Extract the [X, Y] coordinate from the center of the cell holding the provided text.  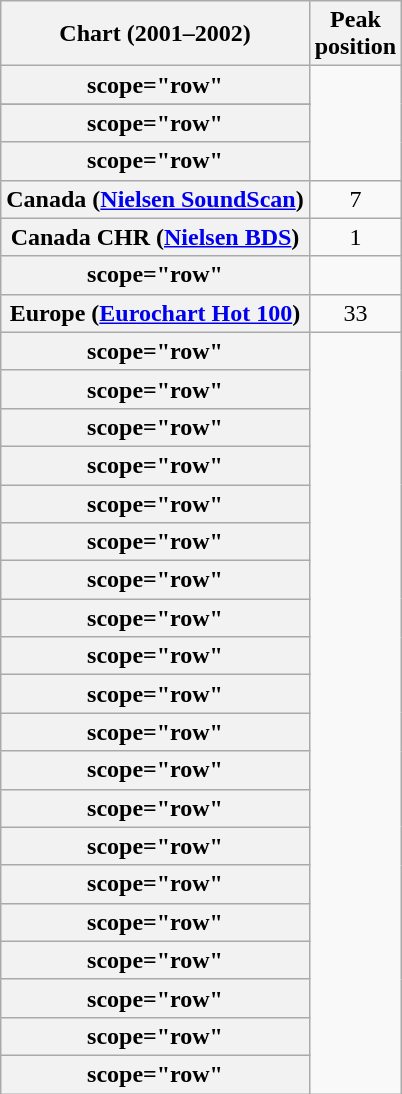
Chart (2001–2002) [155, 34]
Peakposition [355, 34]
Canada (Nielsen SoundScan) [155, 199]
1 [355, 237]
Canada CHR (Nielsen BDS) [155, 237]
7 [355, 199]
33 [355, 313]
Europe (Eurochart Hot 100) [155, 313]
